Provide the [X, Y] coordinate of the cell's center where the given text is located.  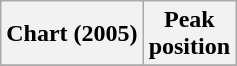
Chart (2005) [72, 34]
Peakposition [189, 34]
